Identify which cell holds the provided text, then report its (X, Y) central coordinate. 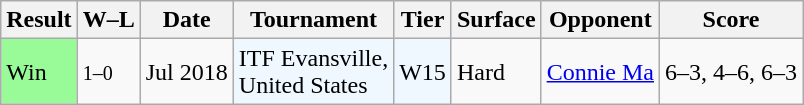
Win (39, 72)
W15 (423, 72)
Result (39, 20)
W–L (108, 20)
Opponent (600, 20)
ITF Evansville, United States (313, 72)
Score (732, 20)
Date (186, 20)
Surface (496, 20)
Tier (423, 20)
6–3, 4–6, 6–3 (732, 72)
Hard (496, 72)
Tournament (313, 20)
Connie Ma (600, 72)
Jul 2018 (186, 72)
1–0 (108, 72)
